Search for the cell housing the specified text and yield its (x, y) center coordinate. 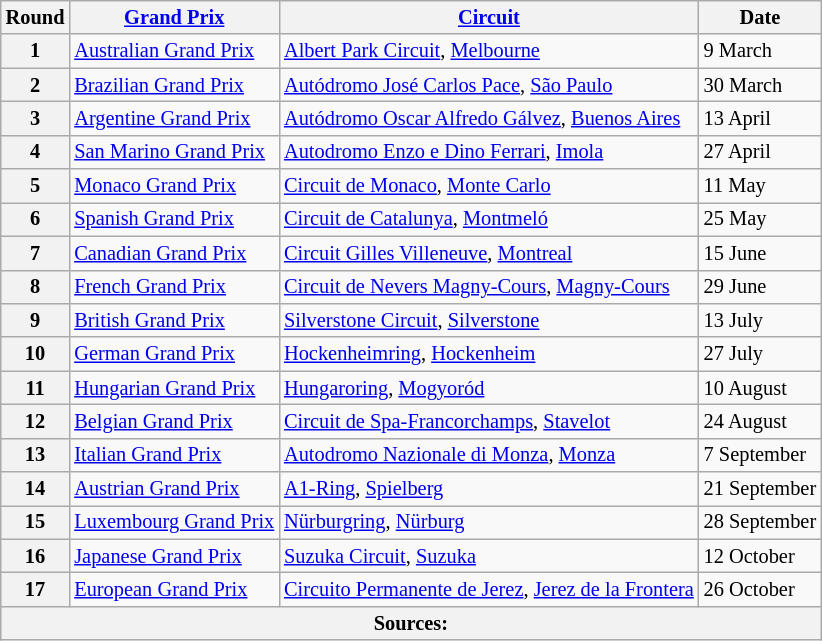
Autódromo Oscar Alfredo Gálvez, Buenos Aires (489, 118)
Date (760, 17)
10 August (760, 388)
Hungaroring, Mogyoród (489, 388)
17 (36, 589)
Sources: (411, 623)
4 (36, 152)
16 (36, 556)
Circuit de Monaco, Monte Carlo (489, 186)
12 (36, 421)
Autodromo Enzo e Dino Ferrari, Imola (489, 152)
15 (36, 522)
9 March (760, 51)
27 April (760, 152)
5 (36, 186)
Circuito Permanente de Jerez, Jerez de la Frontera (489, 589)
28 September (760, 522)
Canadian Grand Prix (174, 253)
30 March (760, 85)
Silverstone Circuit, Silverstone (489, 320)
A1-Ring, Spielberg (489, 489)
German Grand Prix (174, 354)
Hungarian Grand Prix (174, 388)
13 April (760, 118)
Spanish Grand Prix (174, 219)
Circuit de Nevers Magny-Cours, Magny-Cours (489, 287)
15 June (760, 253)
Nürburgring, Nürburg (489, 522)
Suzuka Circuit, Suzuka (489, 556)
8 (36, 287)
29 June (760, 287)
10 (36, 354)
7 September (760, 455)
Australian Grand Prix (174, 51)
27 July (760, 354)
25 May (760, 219)
13 July (760, 320)
Grand Prix (174, 17)
11 May (760, 186)
Belgian Grand Prix (174, 421)
Autódromo José Carlos Pace, São Paulo (489, 85)
Albert Park Circuit, Melbourne (489, 51)
9 (36, 320)
Circuit (489, 17)
2 (36, 85)
Hockenheimring, Hockenheim (489, 354)
Austrian Grand Prix (174, 489)
13 (36, 455)
Monaco Grand Prix (174, 186)
Circuit de Spa-Francorchamps, Stavelot (489, 421)
24 August (760, 421)
Japanese Grand Prix (174, 556)
Argentine Grand Prix (174, 118)
Luxembourg Grand Prix (174, 522)
6 (36, 219)
1 (36, 51)
British Grand Prix (174, 320)
Brazilian Grand Prix (174, 85)
San Marino Grand Prix (174, 152)
12 October (760, 556)
21 September (760, 489)
European Grand Prix (174, 589)
Round (36, 17)
14 (36, 489)
7 (36, 253)
Autodromo Nazionale di Monza, Monza (489, 455)
3 (36, 118)
11 (36, 388)
Circuit de Catalunya, Montmeló (489, 219)
Circuit Gilles Villeneuve, Montreal (489, 253)
Italian Grand Prix (174, 455)
French Grand Prix (174, 287)
26 October (760, 589)
